Identify which cell holds the provided text, then report its (x, y) central coordinate. 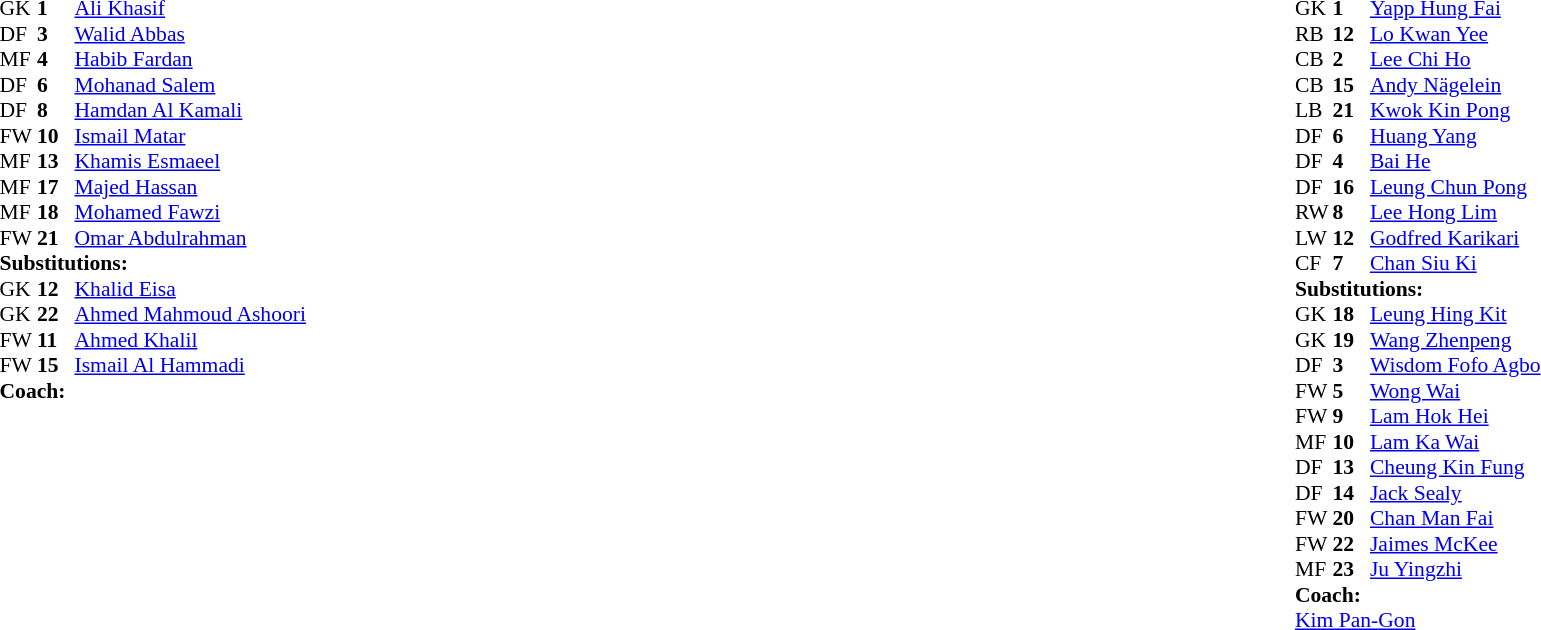
Cheung Kin Fung (1456, 467)
Ahmed Khalil (190, 340)
Leung Chun Pong (1456, 187)
Mohanad Salem (190, 85)
23 (1351, 569)
Lam Hok Hei (1456, 417)
RB (1314, 34)
11 (56, 340)
Chan Man Fai (1456, 519)
Ju Yingzhi (1456, 569)
CF (1314, 263)
20 (1351, 519)
Wang Zhenpeng (1456, 340)
16 (1351, 187)
Jaimes McKee (1456, 544)
Ismail Matar (190, 136)
Majed Hassan (190, 187)
Habib Fardan (190, 59)
19 (1351, 340)
Lee Chi Ho (1456, 59)
LW (1314, 238)
2 (1351, 59)
9 (1351, 417)
Ismail Al Hammadi (190, 365)
Godfred Karikari (1456, 238)
Ahmed Mahmoud Ashoori (190, 315)
Mohamed Fawzi (190, 213)
Khalid Eisa (190, 289)
Lo Kwan Yee (1456, 34)
Lee Hong Lim (1456, 213)
Walid Abbas (190, 34)
Omar Abdulrahman (190, 238)
Hamdan Al Kamali (190, 111)
Wisdom Fofo Agbo (1456, 365)
Jack Sealy (1456, 493)
7 (1351, 263)
Andy Nägelein (1456, 85)
Khamis Esmaeel (190, 161)
Huang Yang (1456, 136)
5 (1351, 391)
17 (56, 187)
Lam Ka Wai (1456, 442)
RW (1314, 213)
Leung Hing Kit (1456, 315)
LB (1314, 111)
Kwok Kin Pong (1456, 111)
Bai He (1456, 161)
Wong Wai (1456, 391)
14 (1351, 493)
Chan Siu Ki (1456, 263)
